Identify which cell holds the provided text, then report its (x, y) central coordinate. 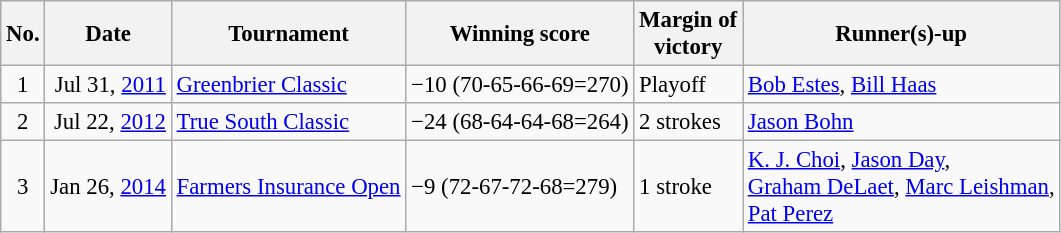
−9 (72-67-72-68=279) (520, 187)
True South Classic (288, 122)
Jason Bohn (900, 122)
Playoff (688, 85)
−10 (70-65-66-69=270) (520, 85)
Runner(s)-up (900, 34)
1 stroke (688, 187)
Margin ofvictory (688, 34)
3 (23, 187)
Winning score (520, 34)
Jul 31, 2011 (108, 85)
−24 (68-64-64-68=264) (520, 122)
K. J. Choi, Jason Day, Graham DeLaet, Marc Leishman, Pat Perez (900, 187)
No. (23, 34)
1 (23, 85)
Bob Estes, Bill Haas (900, 85)
Jan 26, 2014 (108, 187)
Jul 22, 2012 (108, 122)
Greenbrier Classic (288, 85)
Date (108, 34)
Tournament (288, 34)
2 (23, 122)
Farmers Insurance Open (288, 187)
2 strokes (688, 122)
